Identify which cell holds the provided text, then report its [X, Y] central coordinate. 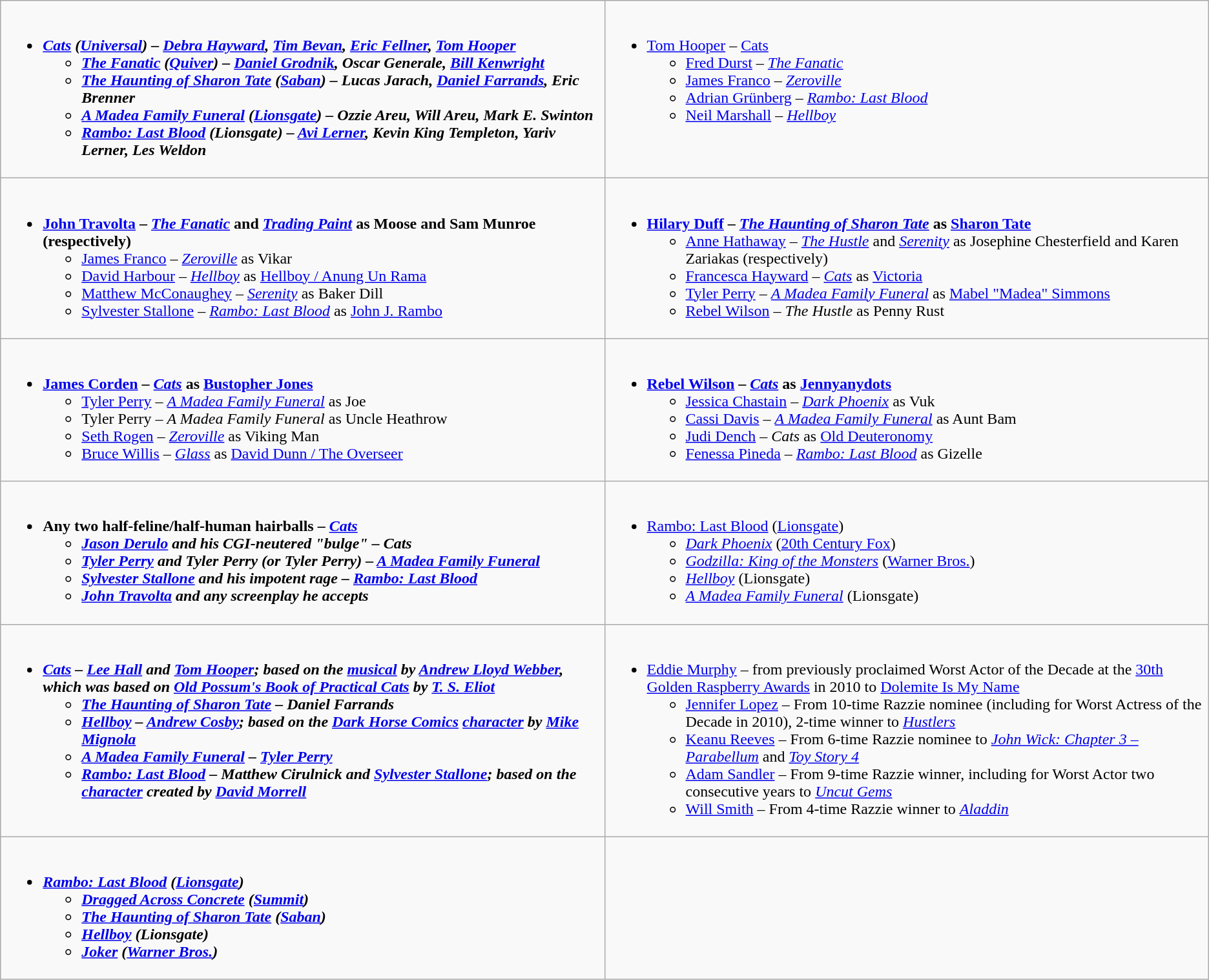
Tom Hooper – CatsFred Durst – The FanaticJames Franco – ZerovilleAdrian Grünberg – Rambo: Last BloodNeil Marshall – Hellboy [907, 89]
Rambo: Last Blood (Lionsgate)Dragged Across Concrete (Summit)The Haunting of Sharon Tate (Saban)Hellboy (Lionsgate)Joker (Warner Bros.) [302, 908]
